Scan for the cell matching the given text and deliver its [X, Y] coordinate at center. 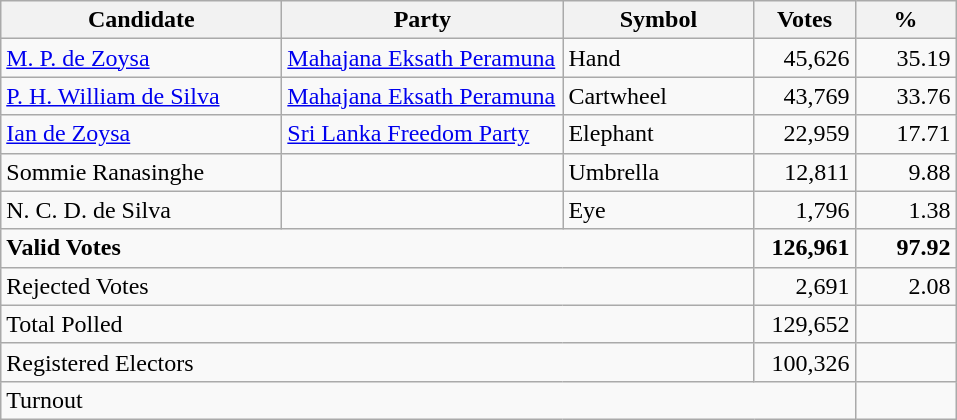
Registered Electors [378, 362]
Sri Lanka Freedom Party [422, 134]
Candidate [142, 20]
Symbol [658, 20]
1,796 [804, 210]
Votes [804, 20]
1.38 [906, 210]
33.76 [906, 96]
Rejected Votes [378, 286]
9.88 [906, 172]
Party [422, 20]
Umbrella [658, 172]
43,769 [804, 96]
Ian de Zoysa [142, 134]
100,326 [804, 362]
126,961 [804, 248]
Valid Votes [378, 248]
N. C. D. de Silva [142, 210]
Elephant [658, 134]
45,626 [804, 58]
Total Polled [378, 324]
Eye [658, 210]
97.92 [906, 248]
Cartwheel [658, 96]
% [906, 20]
P. H. William de Silva [142, 96]
22,959 [804, 134]
129,652 [804, 324]
M. P. de Zoysa [142, 58]
Hand [658, 58]
Sommie Ranasinghe [142, 172]
12,811 [804, 172]
Turnout [428, 400]
2,691 [804, 286]
2.08 [906, 286]
17.71 [906, 134]
35.19 [906, 58]
